Return [x, y] of the center of cell containing provided text 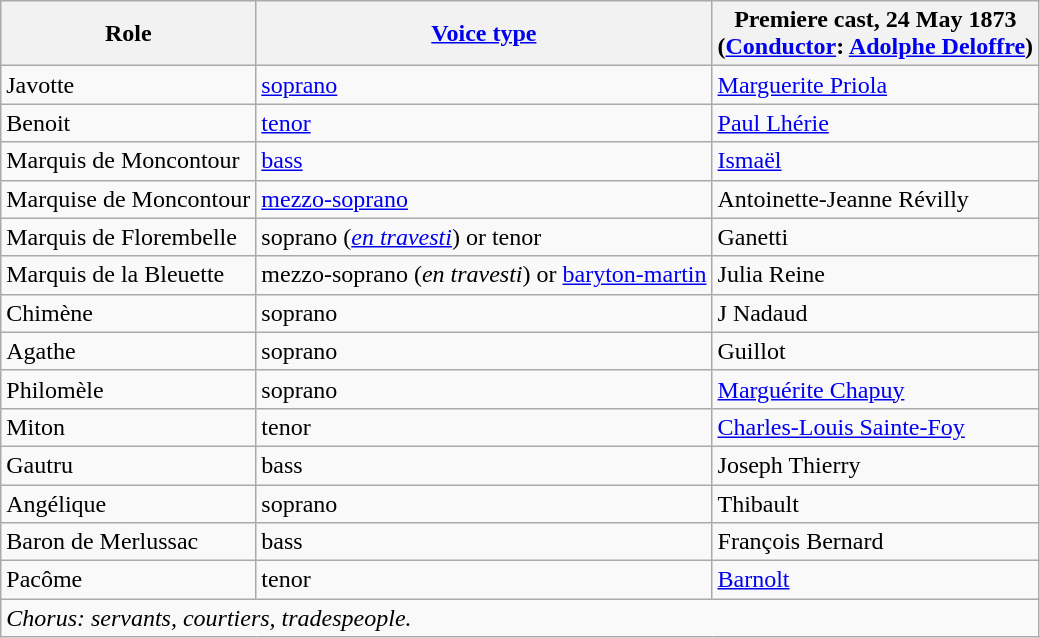
Marquise de Moncontour [128, 199]
Benoit [128, 123]
Marquis de la Bleuette [128, 275]
Agathe [128, 351]
soprano (en travesti) or tenor [484, 237]
Role [128, 34]
Paul Lhérie [876, 123]
Javotte [128, 85]
Thibault [876, 503]
J Nadaud [876, 313]
Voice type [484, 34]
Premiere cast, 24 May 1873(Conductor: Adolphe Deloffre) [876, 34]
Chorus: servants, courtiers, tradespeople. [520, 618]
Charles-Louis Sainte-Foy [876, 427]
Barnolt [876, 580]
Angélique [128, 503]
mezzo-soprano (en travesti) or baryton-martin [484, 275]
Philomèle [128, 389]
Miton [128, 427]
Ismaël [876, 161]
François Bernard [876, 542]
Julia Reine [876, 275]
Marquis de Florembelle [128, 237]
Ganetti [876, 237]
Guillot [876, 351]
Baron de Merlussac [128, 542]
Gautru [128, 465]
Marquis de Moncontour [128, 161]
Joseph Thierry [876, 465]
Marguérite Chapuy [876, 389]
Marguerite Priola [876, 85]
Pacôme [128, 580]
mezzo-soprano [484, 199]
Chimène [128, 313]
Antoinette-Jeanne Révilly [876, 199]
